From the cell containing the given text, extract its center point as [x, y] coordinate. 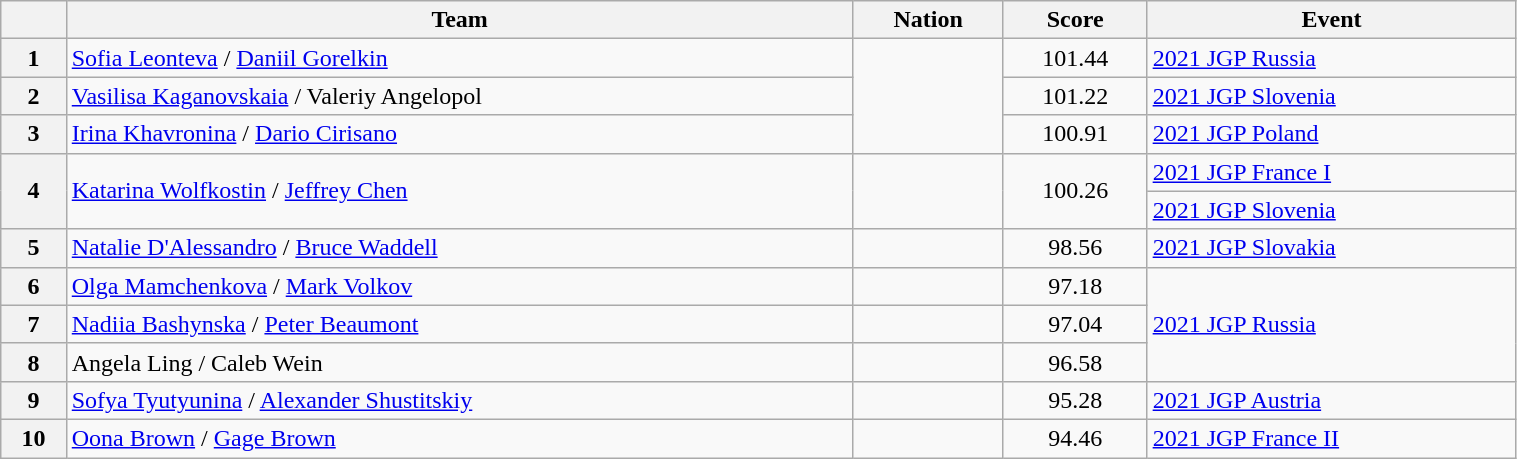
2021 JGP Slovakia [1332, 248]
Irina Khavronina / Dario Cirisano [460, 134]
101.22 [1075, 96]
Katarina Wolfkostin / Jeffrey Chen [460, 191]
5 [34, 248]
Natalie D'Alessandro / Bruce Waddell [460, 248]
100.91 [1075, 134]
9 [34, 400]
10 [34, 438]
Oona Brown / Gage Brown [460, 438]
Nadiia Bashynska / Peter Beaumont [460, 324]
4 [34, 191]
97.18 [1075, 286]
100.26 [1075, 191]
101.44 [1075, 58]
Team [460, 20]
2 [34, 96]
Nation [928, 20]
2021 JGP France II [1332, 438]
3 [34, 134]
Score [1075, 20]
2021 JGP Austria [1332, 400]
2021 JGP France I [1332, 172]
Sofia Leonteva / Daniil Gorelkin [460, 58]
8 [34, 362]
Angela Ling / Caleb Wein [460, 362]
6 [34, 286]
94.46 [1075, 438]
Event [1332, 20]
98.56 [1075, 248]
Vasilisa Kaganovskaia / Valeriy Angelopol [460, 96]
97.04 [1075, 324]
2021 JGP Poland [1332, 134]
1 [34, 58]
7 [34, 324]
Olga Mamchenkova / Mark Volkov [460, 286]
Sofya Tyutyunina / Alexander Shustitskiy [460, 400]
95.28 [1075, 400]
96.58 [1075, 362]
